Locate the cell with the specified text and output its [x, y] center coordinate. 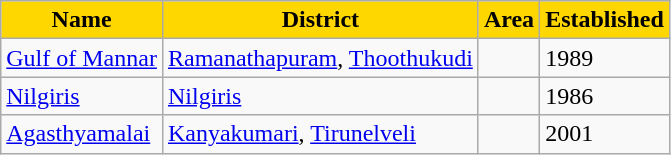
2001 [605, 134]
Established [605, 20]
Ramanathapuram, Thoothukudi [320, 58]
Area [508, 20]
District [320, 20]
Kanyakumari, Tirunelveli [320, 134]
Agasthyamalai [82, 134]
1986 [605, 96]
Gulf of Mannar [82, 58]
1989 [605, 58]
Name [82, 20]
